Identify which cell holds the provided text, then report its [X, Y] central coordinate. 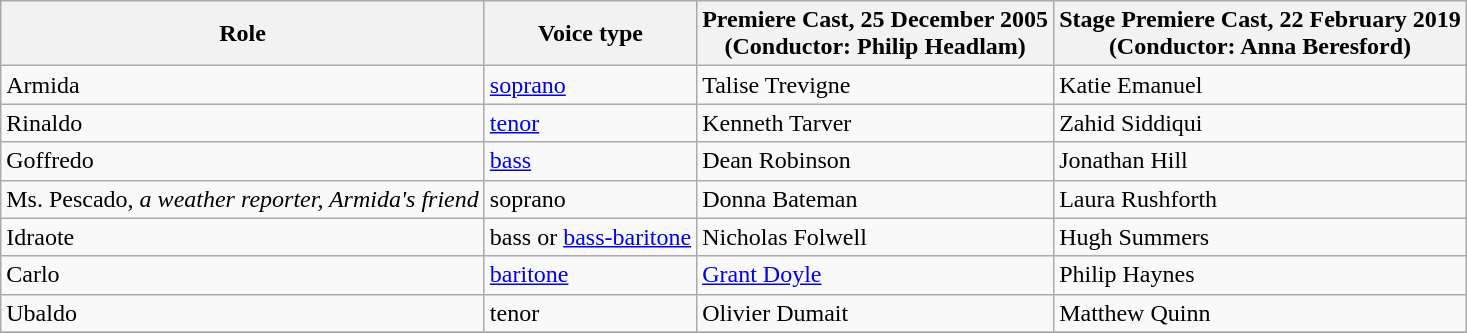
Kenneth Tarver [876, 123]
Ms. Pescado, a weather reporter, Armida's friend [243, 199]
Dean Robinson [876, 161]
baritone [590, 275]
Idraote [243, 237]
Zahid Siddiqui [1260, 123]
Laura Rushforth [1260, 199]
Philip Haynes [1260, 275]
bass or bass-baritone [590, 237]
Rinaldo [243, 123]
Carlo [243, 275]
Ubaldo [243, 313]
Role [243, 34]
Olivier Dumait [876, 313]
Stage Premiere Cast, 22 February 2019(Conductor: Anna Beresford) [1260, 34]
Armida [243, 85]
Voice type [590, 34]
bass [590, 161]
Jonathan Hill [1260, 161]
Goffredo [243, 161]
Hugh Summers [1260, 237]
Donna Bateman [876, 199]
Grant Doyle [876, 275]
Katie Emanuel [1260, 85]
Talise Trevigne [876, 85]
Matthew Quinn [1260, 313]
Premiere Cast, 25 December 2005(Conductor: Philip Headlam) [876, 34]
Nicholas Folwell [876, 237]
